Identify which cell holds the provided text, then report its (x, y) central coordinate. 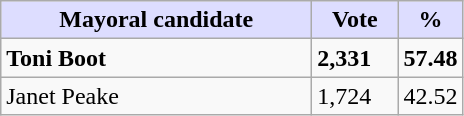
Vote (355, 20)
57.48 (430, 58)
% (430, 20)
Mayoral candidate (156, 20)
Toni Boot (156, 58)
1,724 (355, 96)
Janet Peake (156, 96)
2,331 (355, 58)
42.52 (430, 96)
